Extract the (x, y) coordinate from the center of the cell holding the provided text.  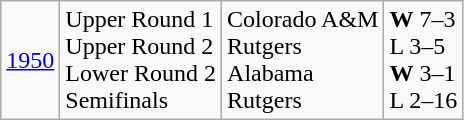
W 7–3L 3–5W 3–1L 2–16 (424, 60)
1950 (30, 60)
Colorado A&MRutgersAlabamaRutgers (303, 60)
Upper Round 1Upper Round 2Lower Round 2Semifinals (141, 60)
